Return the (x, y) coordinate for the center point of the cell that contains the specified text.  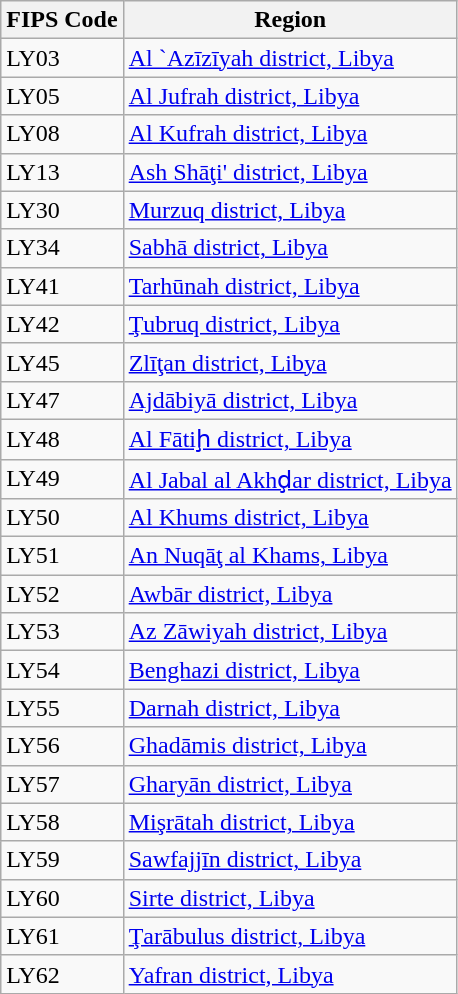
Al `Azīzīyah district, Libya (290, 58)
LY62 (62, 974)
Al Jufrah district, Libya (290, 96)
Yafran district, Libya (290, 974)
LY57 (62, 784)
Ghadāmis district, Libya (290, 746)
Gharyān district, Libya (290, 784)
Al Kufrah district, Libya (290, 134)
LY60 (62, 898)
LY34 (62, 248)
LY52 (62, 594)
LY55 (62, 708)
LY54 (62, 670)
Ajdābiyā district, Libya (290, 400)
Al Khums district, Libya (290, 518)
LY47 (62, 400)
LY13 (62, 172)
FIPS Code (62, 20)
An Nuqāţ al Khams, Libya (290, 556)
LY05 (62, 96)
Al Fātiḩ district, Libya (290, 439)
LY53 (62, 632)
LY58 (62, 822)
Sawfajjīn district, Libya (290, 860)
LY49 (62, 479)
LY50 (62, 518)
LY08 (62, 134)
LY03 (62, 58)
Tarhūnah district, Libya (290, 286)
LY45 (62, 362)
Ţubruq district, Libya (290, 324)
Benghazi district, Libya (290, 670)
LY56 (62, 746)
Ash Shāţi' district, Libya (290, 172)
LY48 (62, 439)
Az Zāwiyah district, Libya (290, 632)
LY51 (62, 556)
LY61 (62, 936)
LY42 (62, 324)
Mişrātah district, Libya (290, 822)
LY59 (62, 860)
Region (290, 20)
Sabhā district, Libya (290, 248)
Zlīţan district, Libya (290, 362)
LY41 (62, 286)
LY30 (62, 210)
Awbār district, Libya (290, 594)
Sirte district, Libya (290, 898)
Al Jabal al Akhḑar district, Libya (290, 479)
Darnah district, Libya (290, 708)
Ţarābulus district, Libya (290, 936)
Murzuq district, Libya (290, 210)
